Output the (x, y) coordinate of the center of the cell containing the given text.  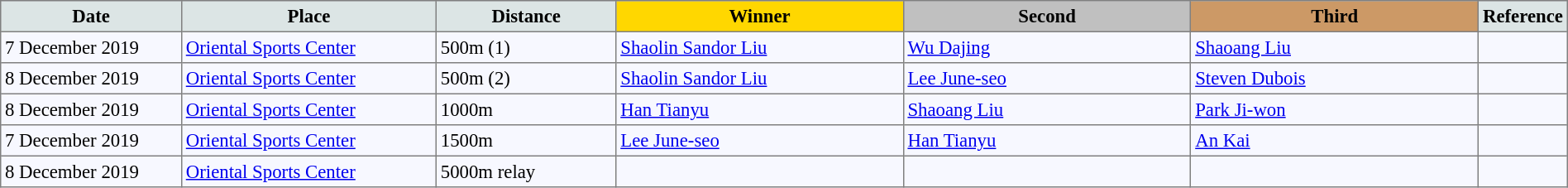
Date (91, 17)
1500m (526, 141)
Place (309, 17)
Steven Dubois (1335, 79)
Second (1047, 17)
Reference (1523, 17)
Winner (759, 17)
500m (1) (526, 47)
500m (2) (526, 79)
Wu Dajing (1047, 47)
Third (1335, 17)
1000m (526, 109)
An Kai (1335, 141)
Distance (526, 17)
Park Ji-won (1335, 109)
5000m relay (526, 171)
